Search for the cell housing the specified text and yield its (x, y) center coordinate. 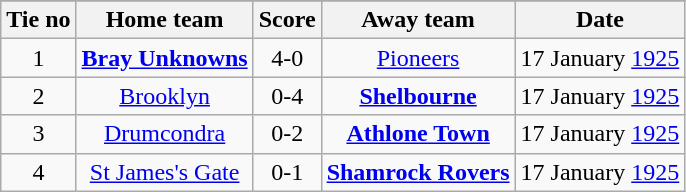
0-4 (287, 96)
4-0 (287, 58)
Pioneers (418, 58)
0-2 (287, 134)
0-1 (287, 172)
Home team (164, 20)
Tie no (38, 20)
Shamrock Rovers (418, 172)
St James's Gate (164, 172)
3 (38, 134)
1 (38, 58)
Bray Unknowns (164, 58)
Brooklyn (164, 96)
Athlone Town (418, 134)
4 (38, 172)
Score (287, 20)
Date (600, 20)
Shelbourne (418, 96)
Away team (418, 20)
Drumcondra (164, 134)
2 (38, 96)
